Search for the cell housing the specified text and yield its (X, Y) center coordinate. 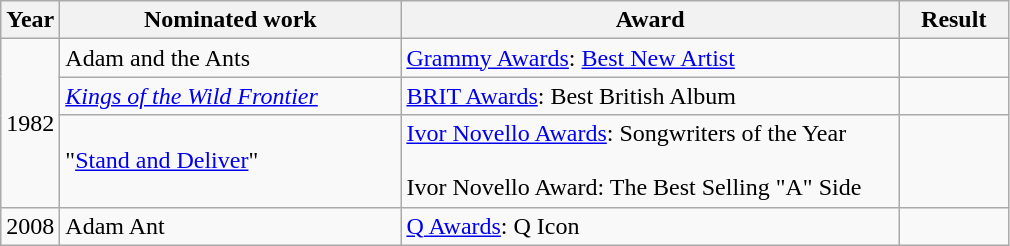
BRIT Awards: Best British Album (650, 96)
Nominated work (230, 20)
Result (954, 20)
Adam Ant (230, 226)
1982 (30, 123)
Ivor Novello Awards: Songwriters of the Year Ivor Novello Award: The Best Selling "A" Side (650, 161)
Year (30, 20)
Adam and the Ants (230, 58)
Q Awards: Q Icon (650, 226)
2008 (30, 226)
Grammy Awards: Best New Artist (650, 58)
Award (650, 20)
"Stand and Deliver" (230, 161)
Kings of the Wild Frontier (230, 96)
